For the text-containing cell, return its midpoint in (X, Y) coordinate format. 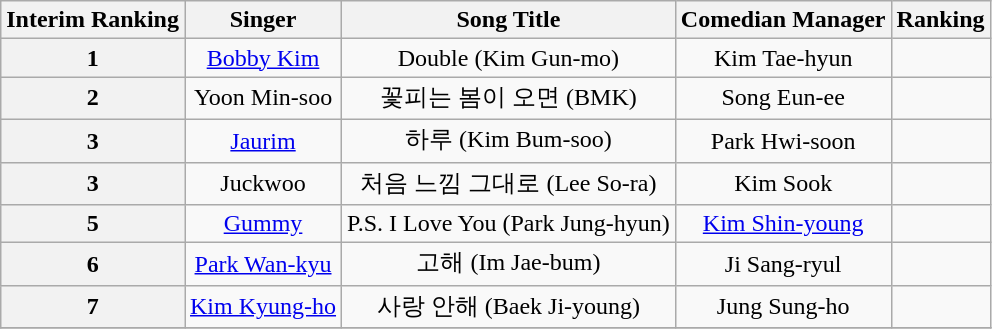
Singer (262, 20)
Ranking (940, 20)
1 (93, 58)
P.S. I Love You (Park Jung-hyun) (509, 224)
고해 (Im Jae-bum) (509, 264)
Comedian Manager (783, 20)
7 (93, 306)
Double (Kim Gun-mo) (509, 58)
2 (93, 98)
Kim Tae-hyun (783, 58)
처음 느낌 그대로 (Lee So-ra) (509, 184)
Juckwoo (262, 184)
Bobby Kim (262, 58)
하루 (Kim Bum-soo) (509, 140)
6 (93, 264)
꽃피는 봄이 오면 (BMK) (509, 98)
Ji Sang-ryul (783, 264)
Park Wan-kyu (262, 264)
Kim Shin-young (783, 224)
Park Hwi-soon (783, 140)
Yoon Min-soo (262, 98)
Interim Ranking (93, 20)
Kim Kyung-ho (262, 306)
Kim Sook (783, 184)
Jung Sung-ho (783, 306)
Song Eun-ee (783, 98)
사랑 안해 (Baek Ji-young) (509, 306)
Jaurim (262, 140)
Song Title (509, 20)
5 (93, 224)
Gummy (262, 224)
